Extract the (X, Y) coordinate from the center of the cell holding the provided text.  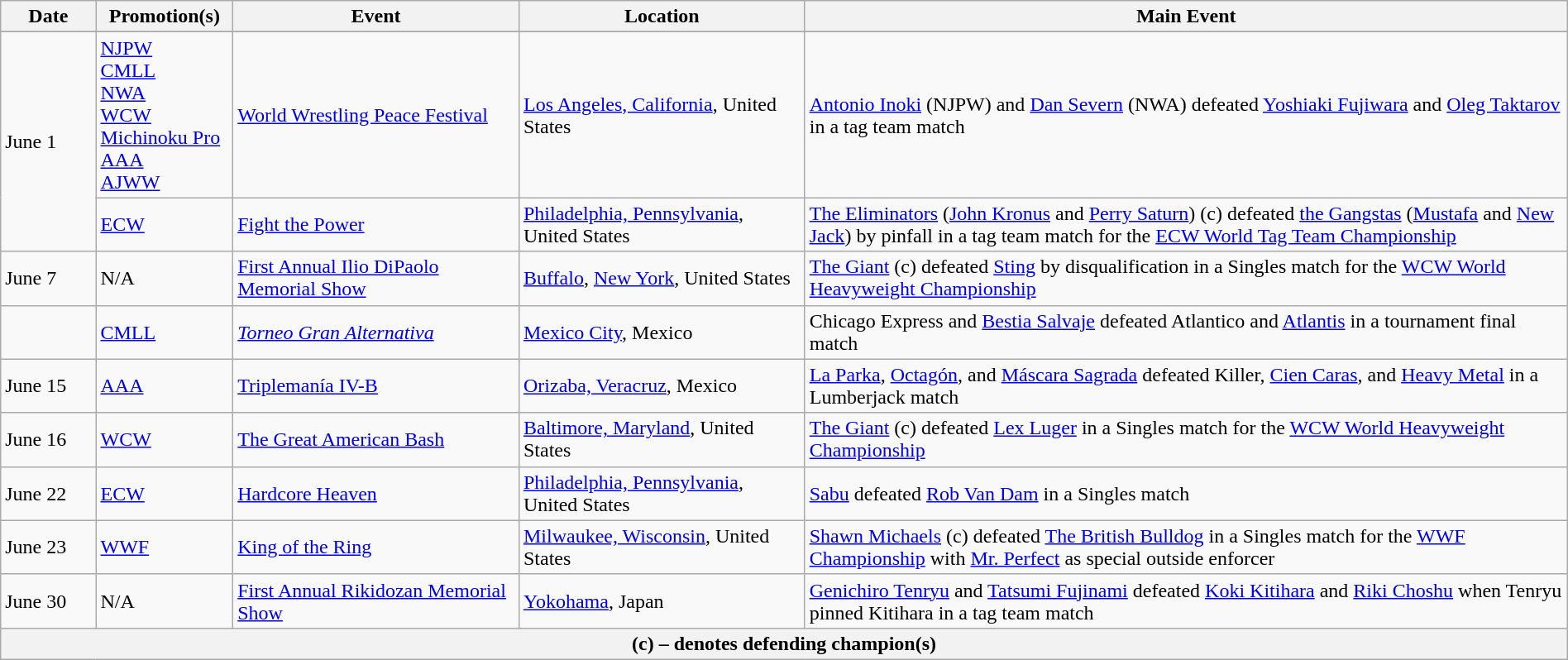
Buffalo, New York, United States (662, 278)
First Annual Rikidozan Memorial Show (376, 600)
Hardcore Heaven (376, 493)
Main Event (1186, 17)
Date (48, 17)
The Giant (c) defeated Lex Luger in a Singles match for the WCW World Heavyweight Championship (1186, 440)
Yokohama, Japan (662, 600)
World Wrestling Peace Festival (376, 115)
WCW (165, 440)
AAA (165, 385)
Shawn Michaels (c) defeated The British Bulldog in a Singles match for the WWF Championship with Mr. Perfect as special outside enforcer (1186, 548)
June 23 (48, 548)
Chicago Express and Bestia Salvaje defeated Atlantico and Atlantis in a tournament final match (1186, 332)
CMLL (165, 332)
La Parka, Octagón, and Máscara Sagrada defeated Killer, Cien Caras, and Heavy Metal in a Lumberjack match (1186, 385)
NJPW CMLL NWA WCW Michinoku Pro AAA AJWW (165, 115)
June 30 (48, 600)
Orizaba, Veracruz, Mexico (662, 385)
June 22 (48, 493)
Location (662, 17)
The Giant (c) defeated Sting by disqualification in a Singles match for the WCW World Heavyweight Championship (1186, 278)
Baltimore, Maryland, United States (662, 440)
Sabu defeated Rob Van Dam in a Singles match (1186, 493)
Torneo Gran Alternativa (376, 332)
The Great American Bash (376, 440)
Mexico City, Mexico (662, 332)
WWF (165, 548)
Milwaukee, Wisconsin, United States (662, 548)
Triplemanía IV-B (376, 385)
June 7 (48, 278)
June 1 (48, 142)
June 15 (48, 385)
Event (376, 17)
(c) – denotes defending champion(s) (784, 643)
June 16 (48, 440)
Los Angeles, California, United States (662, 115)
Antonio Inoki (NJPW) and Dan Severn (NWA) defeated Yoshiaki Fujiwara and Oleg Taktarov in a tag team match (1186, 115)
King of the Ring (376, 548)
Fight the Power (376, 225)
Promotion(s) (165, 17)
Genichiro Tenryu and Tatsumi Fujinami defeated Koki Kitihara and Riki Choshu when Tenryu pinned Kitihara in a tag team match (1186, 600)
First Annual Ilio DiPaolo Memorial Show (376, 278)
